Search for the cell housing the specified text and yield its (x, y) center coordinate. 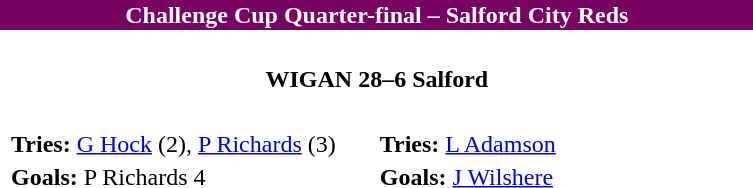
WIGAN 28–6 Salford (376, 79)
Tries: L Adamson (561, 144)
Challenge Cup Quarter-final – Salford City Reds (377, 15)
Tries: G Hock (2), P Richards (3) (193, 144)
